Locate the cell with the specified text and output its [X, Y] center coordinate. 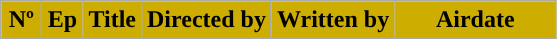
Airdate [476, 20]
Written by [332, 20]
Title [112, 20]
Ep [62, 20]
Nº [22, 20]
Directed by [206, 20]
